Provide the (X, Y) coordinate of the cell's center where the given text is located.  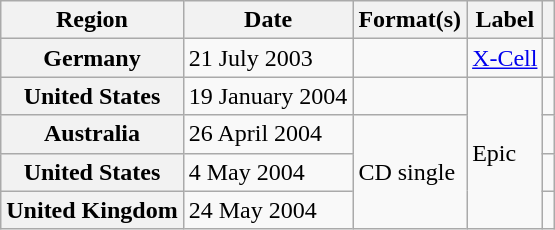
United Kingdom (92, 210)
Epic (505, 153)
24 May 2004 (268, 210)
Format(s) (410, 20)
4 May 2004 (268, 172)
Australia (92, 134)
Germany (92, 58)
Label (505, 20)
21 July 2003 (268, 58)
X-Cell (505, 58)
26 April 2004 (268, 134)
Date (268, 20)
19 January 2004 (268, 96)
Region (92, 20)
CD single (410, 172)
